Return the [x, y] coordinate for the center point of the cell that contains the specified text.  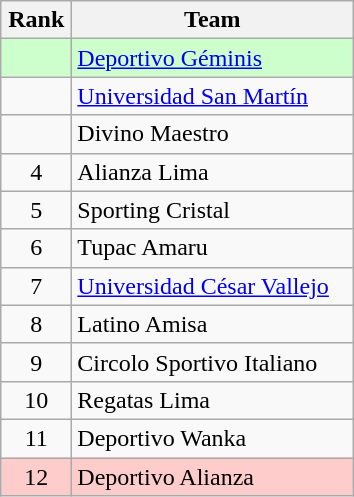
Team [212, 20]
9 [36, 362]
Sporting Cristal [212, 210]
7 [36, 286]
Rank [36, 20]
8 [36, 324]
11 [36, 438]
6 [36, 248]
4 [36, 172]
5 [36, 210]
Regatas Lima [212, 400]
Circolo Sportivo Italiano [212, 362]
Divino Maestro [212, 134]
Universidad César Vallejo [212, 286]
12 [36, 477]
Universidad San Martín [212, 96]
Deportivo Wanka [212, 438]
Alianza Lima [212, 172]
10 [36, 400]
Latino Amisa [212, 324]
Deportivo Géminis [212, 58]
Deportivo Alianza [212, 477]
Tupac Amaru [212, 248]
